Pinpoint the cell where the given text exists, returning its (x, y) midpoint coordinate. 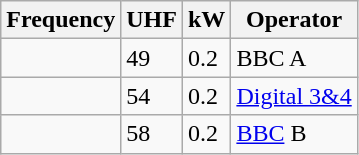
54 (152, 96)
Operator (294, 20)
Frequency (61, 20)
BBC A (294, 58)
kW (206, 20)
58 (152, 134)
49 (152, 58)
Digital 3&4 (294, 96)
BBC B (294, 134)
UHF (152, 20)
